Return [X, Y] of the center of cell containing provided text 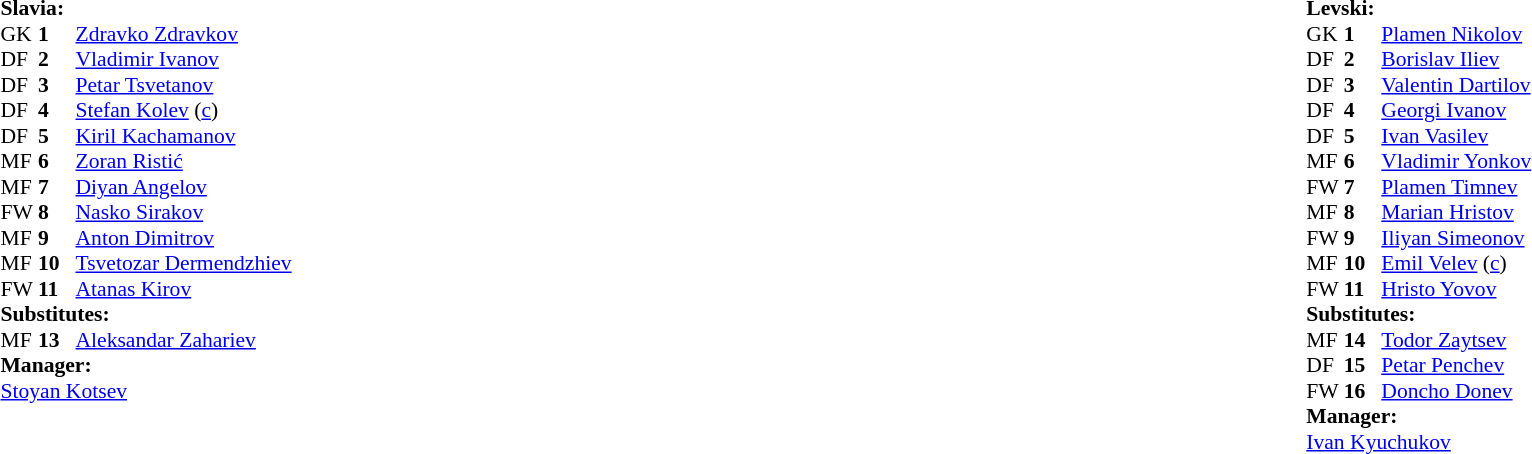
Stefan Kolev (c) [184, 111]
Emil Velev (c) [1456, 263]
Plamen Nikolov [1456, 34]
13 [57, 340]
Valentin Dartilov [1456, 85]
Atanas Kirov [184, 289]
Iliyan Simeonov [1456, 238]
Anton Dimitrov [184, 238]
Kiril Kachamanov [184, 136]
Marian Hristov [1456, 213]
Zdravko Zdravkov [184, 34]
16 [1363, 391]
Diyan Angelov [184, 187]
Zoran Ristić [184, 161]
Borislav Iliev [1456, 59]
Petar Tsvetanov [184, 85]
Georgi Ivanov [1456, 111]
Todor Zaytsev [1456, 340]
Hristo Yovov [1456, 289]
14 [1363, 340]
Aleksandar Zahariev [184, 340]
Petar Penchev [1456, 365]
Stoyan Kotsev [146, 391]
Ivan Vasilev [1456, 136]
Tsvetozar Dermendzhiev [184, 263]
Plamen Timnev [1456, 187]
15 [1363, 365]
Nasko Sirakov [184, 213]
Doncho Donev [1456, 391]
Vladimir Ivanov [184, 59]
Vladimir Yonkov [1456, 161]
